For the text-containing cell, return its midpoint in [X, Y] coordinate format. 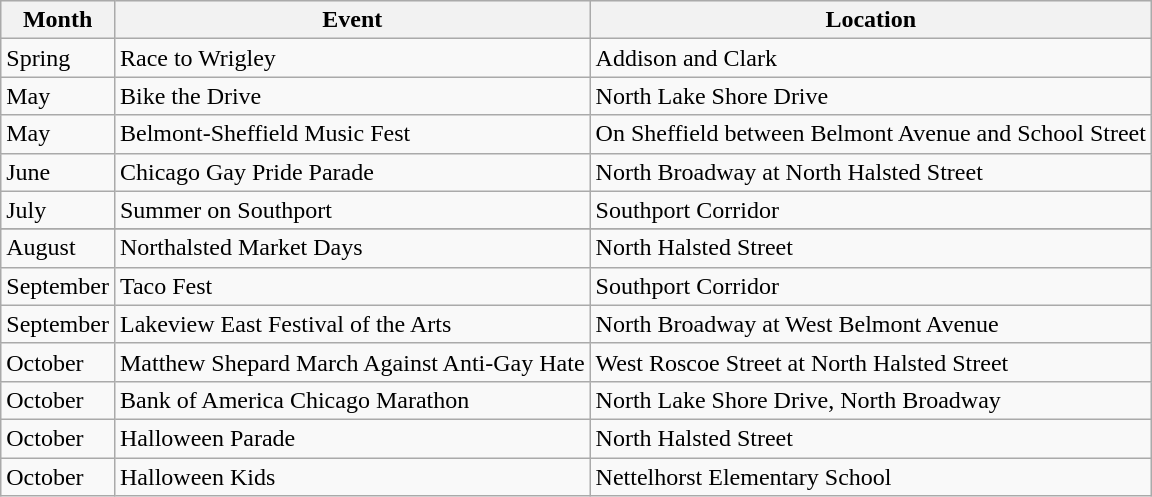
June [58, 172]
Northalsted Market Days [352, 248]
Bike the Drive [352, 96]
Spring [58, 58]
Race to Wrigley [352, 58]
North Lake Shore Drive, North Broadway [870, 400]
North Broadway at West Belmont Avenue [870, 324]
North Broadway at North Halsted Street [870, 172]
Bank of America Chicago Marathon [352, 400]
Nettelhorst Elementary School [870, 477]
Matthew Shepard March Against Anti-Gay Hate [352, 362]
Location [870, 20]
On Sheffield between Belmont Avenue and School Street [870, 134]
Addison and Clark [870, 58]
August [58, 248]
Halloween Kids [352, 477]
Lakeview East Festival of the Arts [352, 324]
Summer on Southport [352, 210]
Event [352, 20]
North Lake Shore Drive [870, 96]
Halloween Parade [352, 438]
West Roscoe Street at North Halsted Street [870, 362]
Taco Fest [352, 286]
July [58, 210]
Month [58, 20]
Belmont-Sheffield Music Fest [352, 134]
Chicago Gay Pride Parade [352, 172]
